From the cell containing the given text, extract its center point as (x, y) coordinate. 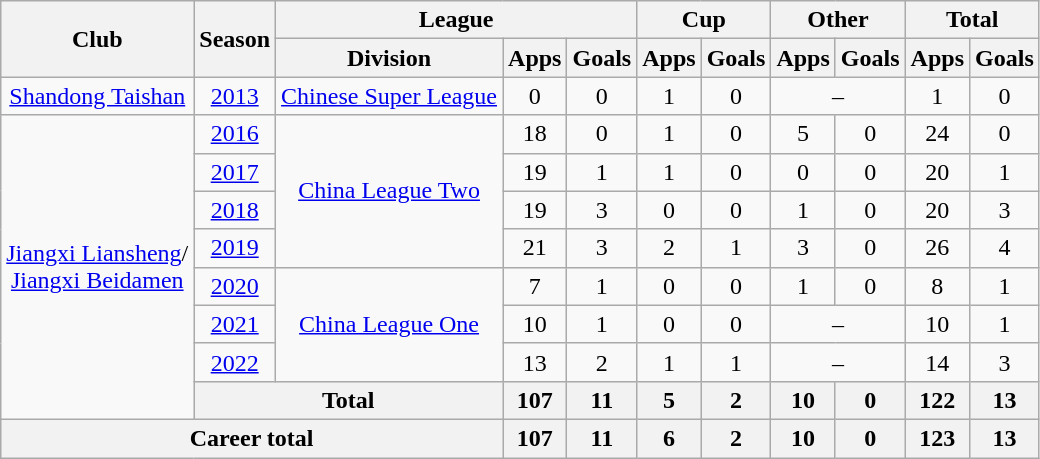
Season (235, 39)
2013 (235, 96)
8 (937, 286)
Career total (252, 438)
2018 (235, 210)
4 (1005, 248)
21 (535, 248)
2017 (235, 172)
2022 (235, 362)
24 (937, 134)
26 (937, 248)
2020 (235, 286)
Chinese Super League (390, 96)
2019 (235, 248)
China League One (390, 324)
Other (838, 20)
Shandong Taishan (98, 96)
2016 (235, 134)
Jiangxi Liansheng/Jiangxi Beidamen (98, 267)
Cup (704, 20)
6 (669, 438)
League (456, 20)
China League Two (390, 191)
122 (937, 400)
2021 (235, 324)
Division (390, 58)
Club (98, 39)
18 (535, 134)
7 (535, 286)
14 (937, 362)
123 (937, 438)
